Pinpoint the cell where the given text exists, returning its (x, y) midpoint coordinate. 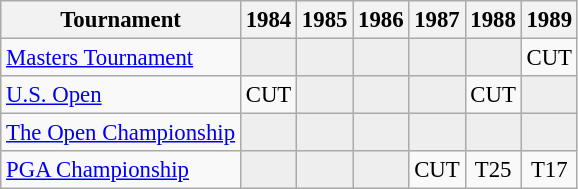
T25 (493, 170)
PGA Championship (121, 170)
U.S. Open (121, 95)
1986 (381, 20)
1985 (325, 20)
T17 (549, 170)
The Open Championship (121, 133)
Tournament (121, 20)
1988 (493, 20)
Masters Tournament (121, 58)
1987 (437, 20)
1989 (549, 20)
1984 (268, 20)
